Extract the (X, Y) coordinate from the center of the cell holding the provided text.  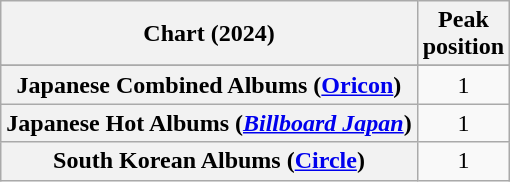
Japanese Hot Albums (Billboard Japan) (209, 123)
South Korean Albums (Circle) (209, 161)
Japanese Combined Albums (Oricon) (209, 85)
Chart (2024) (209, 34)
Peakposition (463, 34)
